Search for the cell housing the specified text and yield its (X, Y) center coordinate. 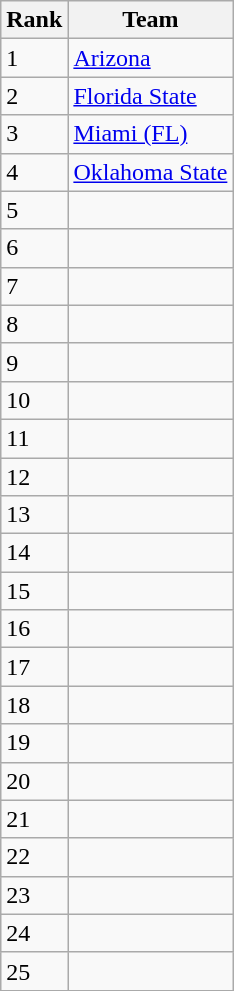
10 (34, 400)
7 (34, 286)
5 (34, 210)
Arizona (150, 58)
8 (34, 324)
21 (34, 819)
11 (34, 438)
15 (34, 591)
23 (34, 895)
9 (34, 362)
6 (34, 248)
14 (34, 553)
22 (34, 857)
2 (34, 96)
Florida State (150, 96)
Miami (FL) (150, 134)
16 (34, 629)
19 (34, 743)
17 (34, 667)
Team (150, 20)
25 (34, 971)
Rank (34, 20)
12 (34, 477)
3 (34, 134)
20 (34, 781)
4 (34, 172)
Oklahoma State (150, 172)
18 (34, 705)
13 (34, 515)
24 (34, 933)
1 (34, 58)
